Return the [x, y] coordinate for the center point of the cell that contains the specified text.  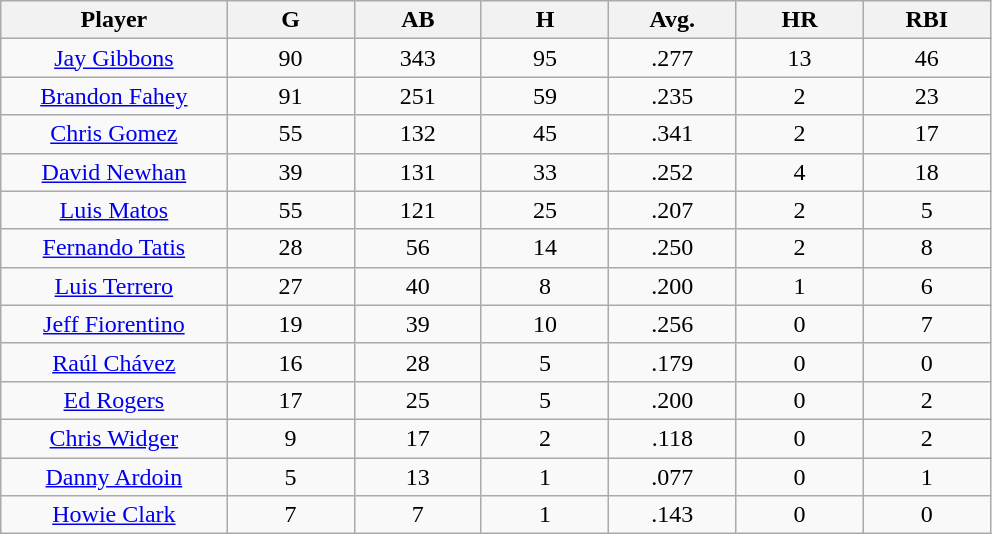
121 [418, 210]
Chris Gomez [114, 134]
.077 [672, 477]
AB [418, 20]
27 [290, 286]
33 [544, 172]
Danny Ardoin [114, 477]
132 [418, 134]
.341 [672, 134]
23 [926, 96]
9 [290, 438]
Jay Gibbons [114, 58]
.252 [672, 172]
G [290, 20]
131 [418, 172]
59 [544, 96]
Chris Widger [114, 438]
Luis Terrero [114, 286]
HR [800, 20]
6 [926, 286]
56 [418, 248]
.235 [672, 96]
4 [800, 172]
251 [418, 96]
91 [290, 96]
10 [544, 324]
.250 [672, 248]
Avg. [672, 20]
.179 [672, 362]
.277 [672, 58]
19 [290, 324]
Ed Rogers [114, 400]
David Newhan [114, 172]
Fernando Tatis [114, 248]
Player [114, 20]
.207 [672, 210]
.256 [672, 324]
Raúl Chávez [114, 362]
Brandon Fahey [114, 96]
90 [290, 58]
16 [290, 362]
Jeff Fiorentino [114, 324]
14 [544, 248]
Howie Clark [114, 515]
18 [926, 172]
46 [926, 58]
95 [544, 58]
40 [418, 286]
.143 [672, 515]
RBI [926, 20]
.118 [672, 438]
H [544, 20]
Luis Matos [114, 210]
45 [544, 134]
343 [418, 58]
